Detect which cell encompasses the target text, then output its [x, y] center coordinate. 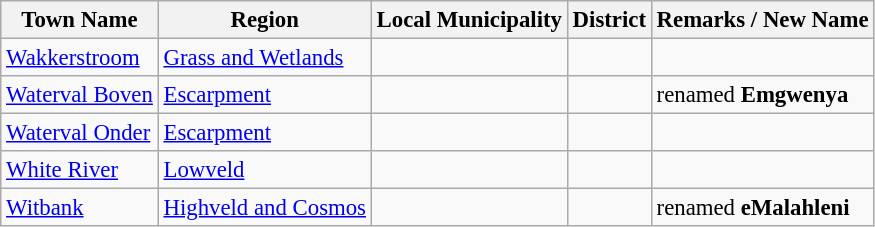
Remarks / New Name [762, 20]
Waterval Boven [80, 95]
Highveld and Cosmos [264, 208]
renamed Emgwenya [762, 95]
Region [264, 20]
Local Municipality [469, 20]
Witbank [80, 208]
renamed eMalahleni [762, 208]
Waterval Onder [80, 133]
Wakkerstroom [80, 58]
District [609, 20]
Grass and Wetlands [264, 58]
Town Name [80, 20]
Lowveld [264, 170]
White River [80, 170]
